Provide the (x, y) coordinate of the cell's center where the given text is located.  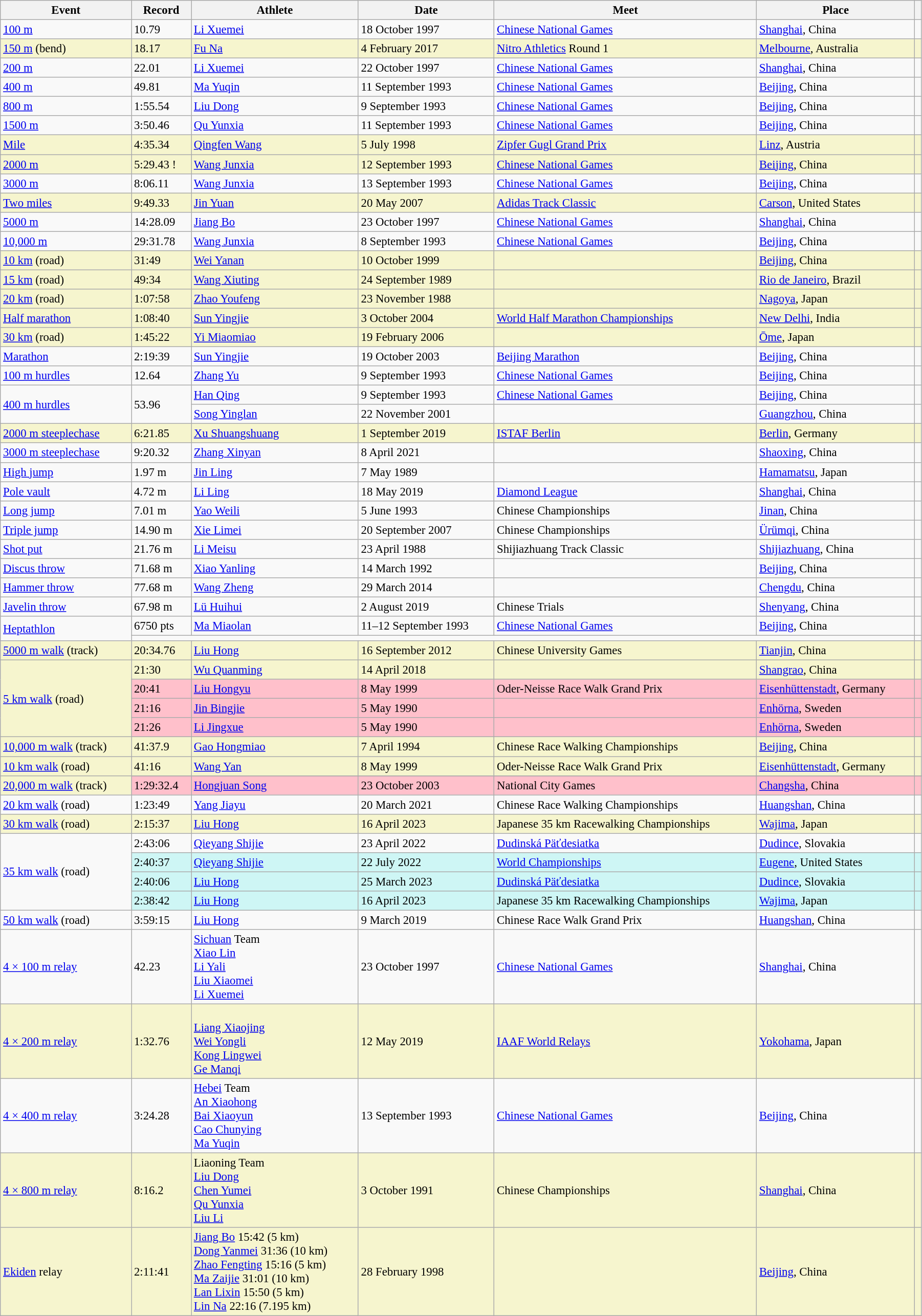
Guangzhou, China (836, 414)
2000 m steeplechase (66, 434)
Qingfen Wang (275, 145)
41:37.9 (162, 747)
14:28.09 (162, 222)
23 April 2022 (426, 843)
Date (426, 10)
Chinese Trials (625, 607)
23 April 1988 (426, 549)
1:07:58 (162, 299)
Nagoya, Japan (836, 299)
Sichuan TeamXiao LinLi YaliLiu XiaomeiLi Xuemei (275, 967)
Jin Bingjie (275, 708)
1:45:22 (162, 337)
35 km walk (road) (66, 872)
Yao Weili (275, 510)
Chinese University Games (625, 651)
20:34.76 (162, 651)
7 May 1989 (426, 472)
Wu Quanming (275, 670)
1:55.54 (162, 106)
5 July 1998 (426, 145)
9:20.32 (162, 453)
3 October 2004 (426, 318)
Li Ling (275, 491)
Liaoning TeamLiu DongChen YumeiQu YunxiaLiu Li (275, 1191)
10.79 (162, 30)
National City Games (625, 785)
Adidas Track Classic (625, 203)
30 km (road) (66, 337)
Marathon (66, 357)
41:16 (162, 766)
Ekiden relay (66, 1271)
4 × 400 m relay (66, 1116)
400 m (66, 87)
16 September 2012 (426, 651)
Shenyang, China (836, 607)
2:19:39 (162, 357)
22 October 1997 (426, 68)
12.64 (162, 376)
29:31.78 (162, 241)
5 km walk (road) (66, 699)
Li Jingxue (275, 727)
19 October 2003 (426, 357)
42.23 (162, 967)
Eugene, United States (836, 862)
1.97 m (162, 472)
Mile (66, 145)
71.68 m (162, 568)
2:40:06 (162, 881)
15 km (road) (66, 279)
22.01 (162, 68)
3:59:15 (162, 920)
22 July 2022 (426, 862)
3 October 1991 (426, 1191)
24 September 1989 (426, 279)
Jiang Bo 15:42 (5 km)Dong Yanmei 31:36 (10 km)Zhao Fengting 15:16 (5 km)Ma Zaijie 31:01 (10 km)Lan Lixin 15:50 (5 km)Lin Na 22:16 (7.195 km) (275, 1271)
Shangrao, China (836, 670)
2:11:41 (162, 1271)
Zhao Youfeng (275, 299)
5000 m walk (track) (66, 651)
Jin Ling (275, 472)
3000 m steeplechase (66, 453)
Yi Miaomiao (275, 337)
20 km (road) (66, 299)
Carson, United States (836, 203)
5:29.43 ! (162, 164)
Rio de Janeiro, Brazil (836, 279)
ISTAF Berlin (625, 434)
6750 pts (162, 626)
Wei Yanan (275, 261)
Triple jump (66, 530)
28 February 1998 (426, 1271)
Javelin throw (66, 607)
Berlin, Germany (836, 434)
9:49.33 (162, 203)
Gao Hongmiao (275, 747)
Shot put (66, 549)
Jinan, China (836, 510)
3000 m (66, 183)
Li Meisu (275, 549)
5 June 1993 (426, 510)
53.96 (162, 404)
23 October 2003 (426, 785)
10,000 m walk (track) (66, 747)
Xiao Yanling (275, 568)
Hongjuan Song (275, 785)
21:16 (162, 708)
Liu Hongyu (275, 689)
8:06.11 (162, 183)
6:21.85 (162, 434)
Meet (625, 10)
Chinese Race Walk Grand Prix (625, 920)
25 March 2023 (426, 881)
Ōme, Japan (836, 337)
Xu Shuangshuang (275, 434)
4:35.34 (162, 145)
Yokohama, Japan (836, 1042)
World Half Marathon Championships (625, 318)
2:38:42 (162, 901)
20:41 (162, 689)
Lü Huihui (275, 607)
800 m (66, 106)
Beijing Marathon (625, 357)
Melbourne, Australia (836, 49)
Shijiazhuang, China (836, 549)
12 May 2019 (426, 1042)
Song Yinglan (275, 414)
23 November 1988 (426, 299)
14 March 1992 (426, 568)
Hebei TeamAn XiaohongBai XiaoyunCao ChunyingMa Yuqin (275, 1116)
Ürümqi, China (836, 530)
30 km walk (road) (66, 824)
Changsha, China (836, 785)
Shijiazhuang Track Classic (625, 549)
Athlete (275, 10)
67.98 m (162, 607)
18 May 2019 (426, 491)
22 November 2001 (426, 414)
2 August 2019 (426, 607)
20,000 m walk (track) (66, 785)
Chengdu, China (836, 588)
Ma Miaolan (275, 626)
20 March 2021 (426, 805)
18.17 (162, 49)
29 March 2014 (426, 588)
Jiang Bo (275, 222)
21:30 (162, 670)
Event (66, 10)
World Championships (625, 862)
Heptathlon (66, 629)
Tianjin, China (836, 651)
Fu Na (275, 49)
Ma Yuqin (275, 87)
IAAF World Relays (625, 1042)
7.01 m (162, 510)
Xie Limei (275, 530)
Hamamatsu, Japan (836, 472)
18 October 1997 (426, 30)
21.76 m (162, 549)
Discus throw (66, 568)
Zhang Xinyan (275, 453)
20 km walk (road) (66, 805)
10 October 1999 (426, 261)
8:16.2 (162, 1191)
Jin Yuan (275, 203)
Zipfer Gugl Grand Prix (625, 145)
Han Qing (275, 395)
19 February 2006 (426, 337)
2000 m (66, 164)
New Delhi, India (836, 318)
Hammer throw (66, 588)
Nitro Athletics Round 1 (625, 49)
1:23:49 (162, 805)
10 km (road) (66, 261)
400 m hurdles (66, 404)
4.72 m (162, 491)
2:15:37 (162, 824)
12 September 1993 (426, 164)
50 km walk (road) (66, 920)
Qu Yunxia (275, 125)
10 km walk (road) (66, 766)
Diamond League (625, 491)
14 April 2018 (426, 670)
Zhang Yu (275, 376)
Yang Jiayu (275, 805)
4 February 2017 (426, 49)
Record (162, 10)
Place (836, 10)
20 September 2007 (426, 530)
1:32.76 (162, 1042)
31:49 (162, 261)
1:08:40 (162, 318)
Wang Xiuting (275, 279)
8 April 2021 (426, 453)
High jump (66, 472)
Two miles (66, 203)
200 m (66, 68)
100 m (66, 30)
7 April 1994 (426, 747)
49.81 (162, 87)
Half marathon (66, 318)
Long jump (66, 510)
1 September 2019 (426, 434)
Wang Yan (275, 766)
100 m hurdles (66, 376)
Liang XiaojingWei YongliKong LingweiGe Manqi (275, 1042)
1:29:32.4 (162, 785)
4 × 200 m relay (66, 1042)
3:24.28 (162, 1116)
2:43:06 (162, 843)
4 × 800 m relay (66, 1191)
49:34 (162, 279)
2:40:37 (162, 862)
Linz, Austria (836, 145)
Liu Dong (275, 106)
Pole vault (66, 491)
20 May 2007 (426, 203)
9 March 2019 (426, 920)
1500 m (66, 125)
14.90 m (162, 530)
4 × 100 m relay (66, 967)
8 September 1993 (426, 241)
21:26 (162, 727)
5000 m (66, 222)
11–12 September 1993 (426, 626)
Wang Zheng (275, 588)
10,000 m (66, 241)
3:50.46 (162, 125)
150 m (bend) (66, 49)
Shaoxing, China (836, 453)
77.68 m (162, 588)
